Determine the (x, y) coordinate at the center of the cell enclosing the given text.  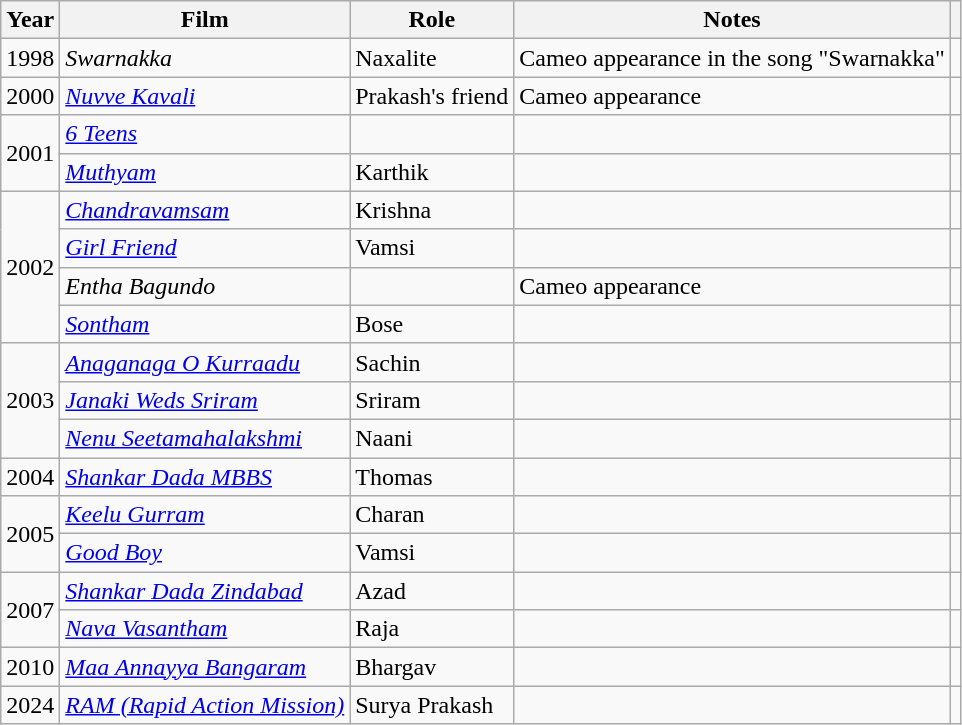
Thomas (432, 477)
6 Teens (205, 134)
Nava Vasantham (205, 629)
Role (432, 20)
Entha Bagundo (205, 286)
Sachin (432, 362)
Bhargav (432, 667)
Muthyam (205, 172)
Sontham (205, 324)
Sriram (432, 400)
Naani (432, 438)
1998 (30, 58)
RAM (Rapid Action Mission) (205, 705)
Janaki Weds Sriram (205, 400)
Notes (732, 20)
Prakash's friend (432, 96)
Raja (432, 629)
Nenu Seetamahalakshmi (205, 438)
2024 (30, 705)
Keelu Gurram (205, 515)
Shankar Dada MBBS (205, 477)
Bose (432, 324)
Charan (432, 515)
Film (205, 20)
Chandravamsam (205, 210)
2010 (30, 667)
Azad (432, 591)
Krishna (432, 210)
Cameo appearance in the song "Swarnakka" (732, 58)
2000 (30, 96)
2001 (30, 153)
Girl Friend (205, 248)
Anaganaga O Kurraadu (205, 362)
Nuvve Kavali (205, 96)
Surya Prakash (432, 705)
Shankar Dada Zindabad (205, 591)
Good Boy (205, 553)
2002 (30, 267)
2007 (30, 610)
2003 (30, 400)
Swarnakka (205, 58)
Karthik (432, 172)
Maa Annayya Bangaram (205, 667)
2005 (30, 534)
2004 (30, 477)
Year (30, 20)
Naxalite (432, 58)
